For the text-containing cell, return its midpoint in (x, y) coordinate format. 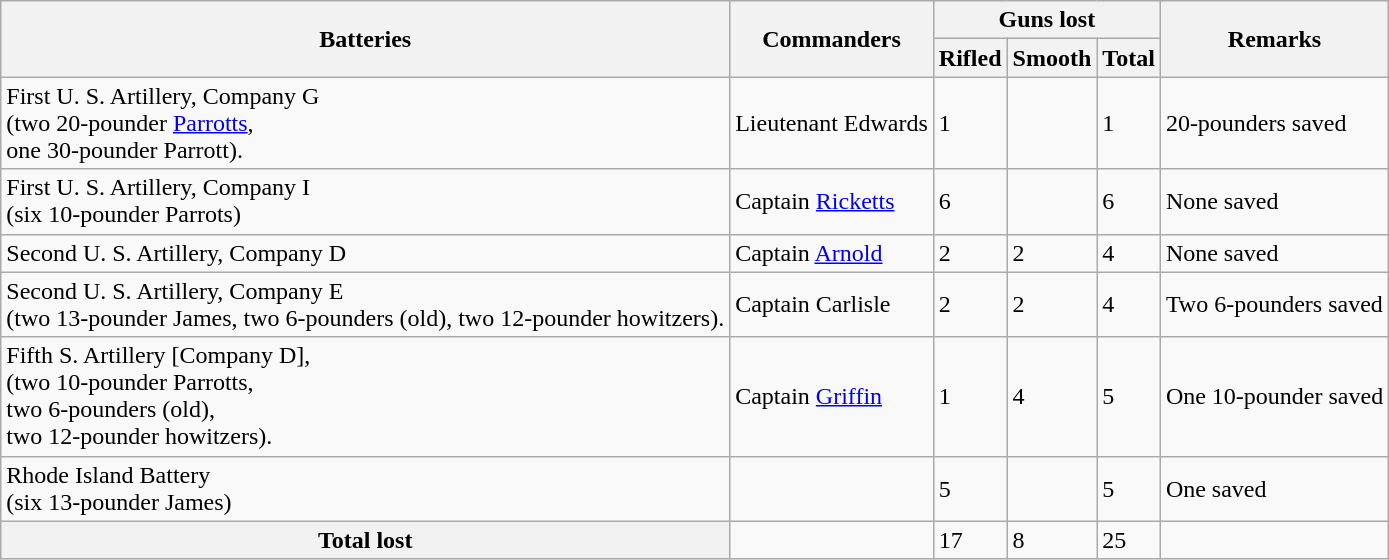
Captain Carlisle (832, 304)
First U. S. Artillery, Company G(two 20-pounder Parrotts,one 30-pounder Parrott). (366, 123)
One saved (1274, 488)
Rifled (970, 58)
Smooth (1052, 58)
8 (1052, 540)
Total (1129, 58)
Total lost (366, 540)
Two 6-pounders saved (1274, 304)
Rhode Island Battery(six 13-pounder James) (366, 488)
Guns lost (1046, 20)
Captain Griffin (832, 396)
Batteries (366, 39)
25 (1129, 540)
Lieutenant Edwards (832, 123)
Second U. S. Artillery, Company D (366, 253)
Captain Ricketts (832, 202)
Remarks (1274, 39)
Captain Arnold (832, 253)
20-pounders saved (1274, 123)
17 (970, 540)
Fifth S. Artillery [Company D],(two 10-pounder Parrotts,two 6-pounders (old),two 12-pounder howitzers). (366, 396)
Commanders (832, 39)
One 10-pounder saved (1274, 396)
Second U. S. Artillery, Company E(two 13-pounder James, two 6-pounders (old), two 12-pounder howitzers). (366, 304)
First U. S. Artillery, Company I(six 10-pounder Parrots) (366, 202)
